Identify which cell holds the provided text, then report its [X, Y] central coordinate. 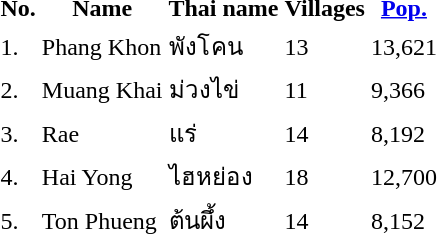
18 [324, 176]
พังโคน [224, 46]
Muang Khai [102, 90]
Phang Khon [102, 46]
13 [324, 46]
แร่ [224, 133]
Hai Yong [102, 176]
ไฮหย่อง [224, 176]
Rae [102, 133]
11 [324, 90]
ม่วงไข่ [224, 90]
14 [324, 133]
